Return (X, Y) of the center of cell containing provided text 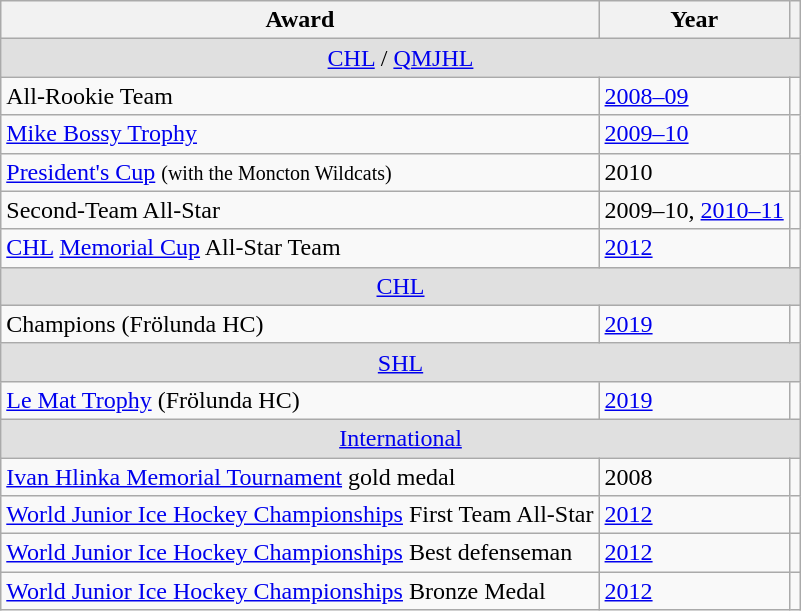
Award (300, 20)
CHL / QMJHL (401, 58)
2009–10 (694, 134)
All-Rookie Team (300, 96)
Champions (Frölunda HC) (300, 324)
World Junior Ice Hockey Championships First Team All-Star (300, 515)
World Junior Ice Hockey Championships Best defenseman (300, 553)
2010 (694, 172)
Second-Team All-Star (300, 210)
Ivan Hlinka Memorial Tournament gold medal (300, 477)
2008–09 (694, 96)
SHL (401, 362)
CHL Memorial Cup All-Star Team (300, 248)
President's Cup (with the Moncton Wildcats) (300, 172)
CHL (401, 286)
Mike Bossy Trophy (300, 134)
Year (694, 20)
International (401, 438)
World Junior Ice Hockey Championships Bronze Medal (300, 591)
Le Mat Trophy (Frölunda HC) (300, 400)
2008 (694, 477)
2009–10, 2010–11 (694, 210)
